From the cell containing the given text, extract its center point as [x, y] coordinate. 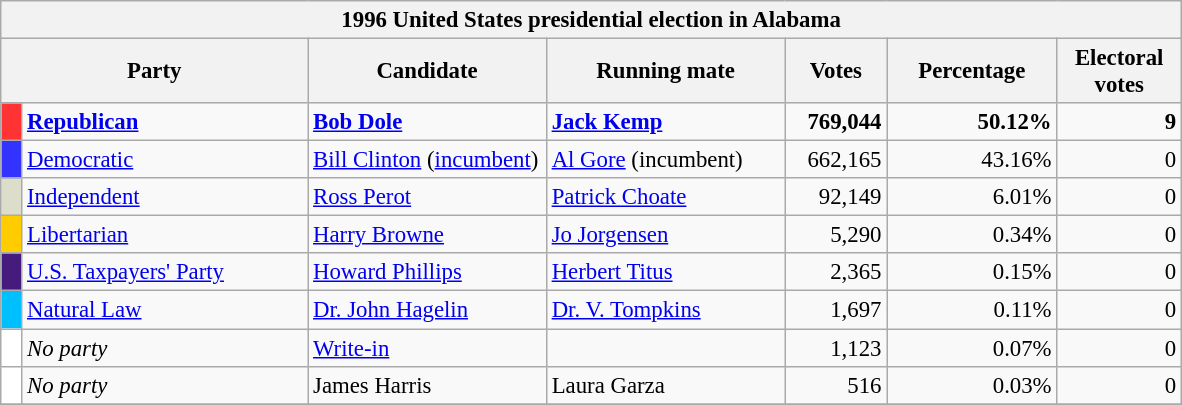
50.12% [972, 122]
Harry Browne [428, 235]
James Harris [428, 385]
Howard Phillips [428, 273]
Jack Kemp [666, 122]
Natural Law [165, 310]
5,290 [836, 235]
Party [154, 72]
2,365 [836, 273]
0.15% [972, 273]
0.34% [972, 235]
516 [836, 385]
Al Gore (incumbent) [666, 160]
769,044 [836, 122]
Electoral votes [1120, 72]
1,697 [836, 310]
6.01% [972, 197]
9 [1120, 122]
U.S. Taxpayers' Party [165, 273]
Independent [165, 197]
Write-in [428, 348]
Libertarian [165, 235]
Laura Garza [666, 385]
Herbert Titus [666, 273]
Bob Dole [428, 122]
1,123 [836, 348]
662,165 [836, 160]
Percentage [972, 72]
Votes [836, 72]
Patrick Choate [666, 197]
Republican [165, 122]
1996 United States presidential election in Alabama [592, 20]
Dr. John Hagelin [428, 310]
Jo Jorgensen [666, 235]
Democratic [165, 160]
0.07% [972, 348]
Running mate [666, 72]
0.11% [972, 310]
43.16% [972, 160]
92,149 [836, 197]
0.03% [972, 385]
Bill Clinton (incumbent) [428, 160]
Dr. V. Tompkins [666, 310]
Candidate [428, 72]
Ross Perot [428, 197]
